Pinpoint the cell where the given text exists, returning its (x, y) midpoint coordinate. 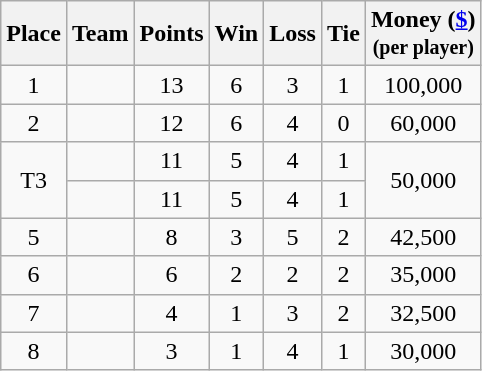
Team (100, 34)
Tie (343, 34)
60,000 (423, 123)
Win (236, 34)
T3 (34, 180)
7 (34, 313)
30,000 (423, 351)
Place (34, 34)
32,500 (423, 313)
Points (172, 34)
50,000 (423, 180)
42,500 (423, 237)
13 (172, 85)
Loss (293, 34)
0 (343, 123)
35,000 (423, 275)
100,000 (423, 85)
Money ($)(per player) (423, 34)
12 (172, 123)
